Extract the (X, Y) coordinate from the center of the cell holding the provided text.  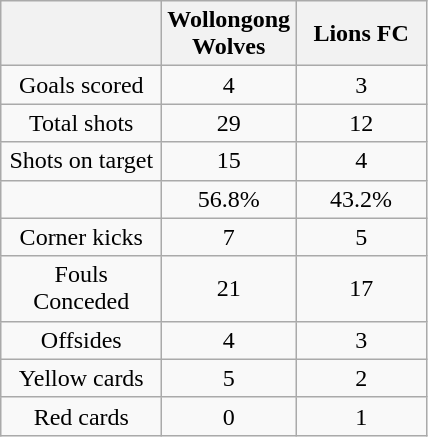
43.2% (362, 199)
Fouls Conceded (82, 288)
17 (362, 288)
Total shots (82, 123)
56.8% (229, 199)
Corner kicks (82, 237)
12 (362, 123)
15 (229, 161)
Red cards (82, 416)
21 (229, 288)
Goals scored (82, 85)
Offsides (82, 340)
7 (229, 237)
Wollongong Wolves (229, 34)
Yellow cards (82, 378)
1 (362, 416)
29 (229, 123)
0 (229, 416)
Shots on target (82, 161)
2 (362, 378)
Lions FC (362, 34)
